Scan for the cell matching the given text and deliver its (x, y) coordinate at center. 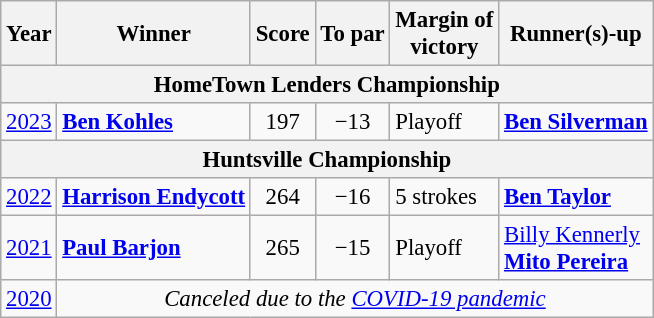
264 (282, 197)
2023 (29, 122)
Ben Taylor (576, 197)
−16 (352, 197)
Ben Silverman (576, 122)
−13 (352, 122)
Canceled due to the COVID-19 pandemic (355, 299)
Margin ofvictory (444, 34)
Score (282, 34)
Harrison Endycott (154, 197)
HomeTown Lenders Championship (327, 85)
Year (29, 34)
5 strokes (444, 197)
−15 (352, 248)
Billy Kennerly Mito Pereira (576, 248)
Winner (154, 34)
Huntsville Championship (327, 160)
265 (282, 248)
Paul Barjon (154, 248)
Ben Kohles (154, 122)
Runner(s)-up (576, 34)
2020 (29, 299)
2021 (29, 248)
To par (352, 34)
197 (282, 122)
2022 (29, 197)
